Identify which cell holds the provided text, then report its [x, y] central coordinate. 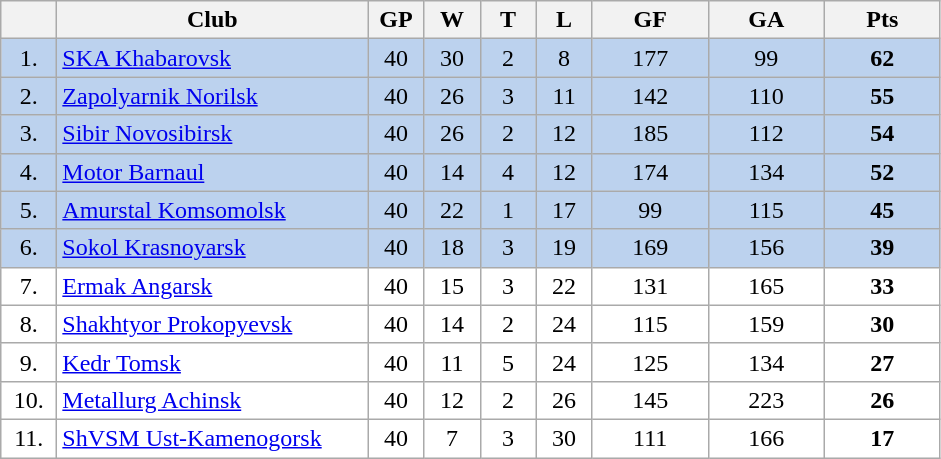
45 [882, 210]
18 [452, 248]
39 [882, 248]
165 [766, 286]
5. [29, 210]
GP [396, 20]
4 [508, 172]
159 [766, 324]
7. [29, 286]
Motor Barnaul [212, 172]
19 [564, 248]
Kedr Tomsk [212, 362]
112 [766, 134]
GF [650, 20]
169 [650, 248]
3. [29, 134]
T [508, 20]
223 [766, 400]
1 [508, 210]
Sokol Krasnoyarsk [212, 248]
Amurstal Komsomolsk [212, 210]
W [452, 20]
52 [882, 172]
4. [29, 172]
2. [29, 96]
145 [650, 400]
54 [882, 134]
GA [766, 20]
10. [29, 400]
142 [650, 96]
156 [766, 248]
Ermak Angarsk [212, 286]
9. [29, 362]
33 [882, 286]
Zapolyarnik Norilsk [212, 96]
6. [29, 248]
5 [508, 362]
62 [882, 58]
SKA Khabarovsk [212, 58]
111 [650, 438]
174 [650, 172]
1. [29, 58]
Sibir Novosibirsk [212, 134]
125 [650, 362]
Club [212, 20]
11. [29, 438]
ShVSM Ust-Kamenogorsk [212, 438]
166 [766, 438]
110 [766, 96]
131 [650, 286]
Metallurg Achinsk [212, 400]
8. [29, 324]
L [564, 20]
27 [882, 362]
Shakhtyor Prokopyevsk [212, 324]
Pts [882, 20]
185 [650, 134]
55 [882, 96]
8 [564, 58]
7 [452, 438]
15 [452, 286]
177 [650, 58]
